Output the [x, y] coordinate of the center of the cell containing the given text.  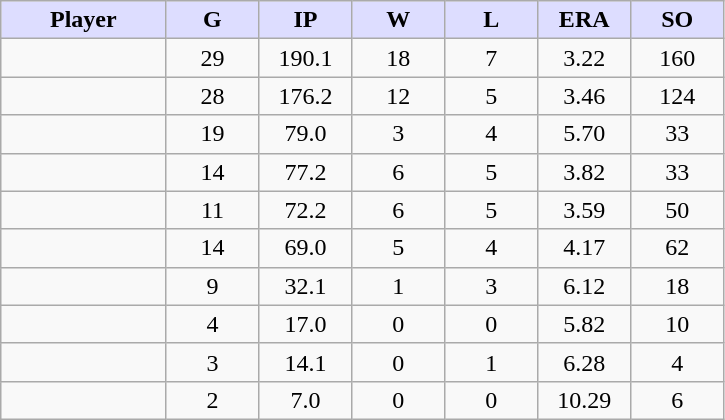
3.59 [584, 210]
124 [678, 96]
19 [212, 134]
190.1 [306, 58]
3.22 [584, 58]
72.2 [306, 210]
3.82 [584, 172]
3.46 [584, 96]
6.12 [584, 286]
32.1 [306, 286]
6.28 [584, 362]
9 [212, 286]
14.1 [306, 362]
28 [212, 96]
12 [398, 96]
5.82 [584, 324]
G [212, 20]
2 [212, 400]
160 [678, 58]
10.29 [584, 400]
50 [678, 210]
4.17 [584, 248]
69.0 [306, 248]
W [398, 20]
11 [212, 210]
7 [492, 58]
ERA [584, 20]
IP [306, 20]
62 [678, 248]
SO [678, 20]
77.2 [306, 172]
17.0 [306, 324]
10 [678, 324]
176.2 [306, 96]
5.70 [584, 134]
Player [84, 20]
29 [212, 58]
L [492, 20]
7.0 [306, 400]
79.0 [306, 134]
